Output the (X, Y) coordinate of the center of the cell containing the given text.  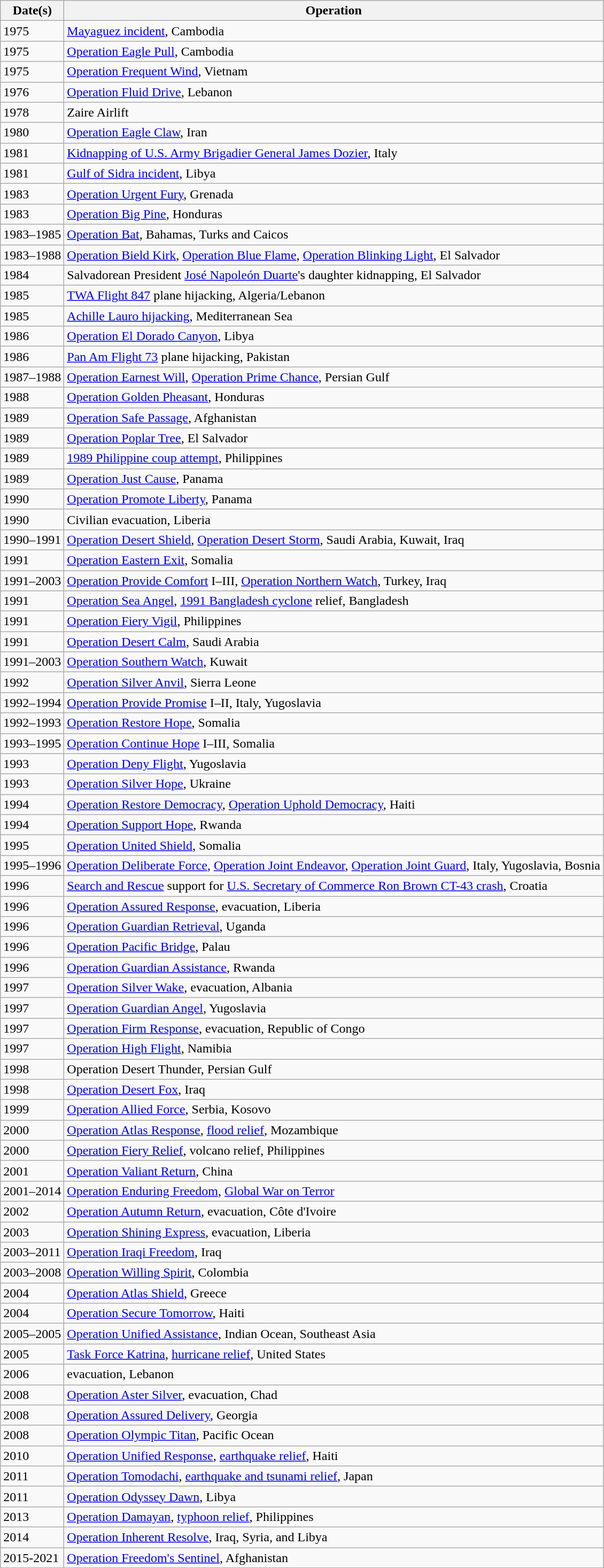
Operation Fiery Vigil, Philippines (334, 621)
Operation Eagle Pull, Cambodia (334, 51)
Operation Desert Shield, Operation Desert Storm, Saudi Arabia, Kuwait, Iraq (334, 540)
Operation Pacific Bridge, Palau (334, 947)
2005 (32, 1354)
1990–1991 (32, 540)
Task Force Katrina, hurricane relief, United States (334, 1354)
Kidnapping of U.S. Army Brigadier General James Dozier, Italy (334, 153)
Operation Allied Force, Serbia, Kosovo (334, 1110)
Gulf of Sidra incident, Libya (334, 173)
Operation Inherent Resolve, Iraq, Syria, and Libya (334, 1537)
Operation Iraqi Freedom, Iraq (334, 1252)
Operation Desert Calm, Saudi Arabia (334, 642)
Operation Eastern Exit, Somalia (334, 560)
Civilian evacuation, Liberia (334, 519)
Operation (334, 11)
Operation Aster Silver, evacuation, Chad (334, 1395)
Operation Bield Kirk, Operation Blue Flame, Operation Blinking Light, El Salvador (334, 255)
1992 (32, 682)
2005–2005 (32, 1334)
Operation Deny Flight, Yugoslavia (334, 764)
2001–2014 (32, 1191)
1995 (32, 845)
Zaire Airlift (334, 112)
Operation Freedom's Sentinel, Afghanistan (334, 1558)
1978 (32, 112)
1976 (32, 92)
Date(s) (32, 11)
Operation Guardian Assistance, Rwanda (334, 967)
2010 (32, 1456)
Operation Unified Response, earthquake relief, Haiti (334, 1456)
1984 (32, 275)
Operation Damayan, typhoon relief, Philippines (334, 1517)
2006 (32, 1374)
Operation Silver Hope, Ukraine (334, 784)
1987–1988 (32, 377)
Operation Olympic Titan, Pacific Ocean (334, 1435)
1992–1993 (32, 723)
2014 (32, 1537)
Operation Continue Hope I–III, Somalia (334, 743)
Operation Autumn Return, evacuation, Côte d'Ivoire (334, 1211)
Operation Support Hope, Rwanda (334, 825)
1992–1994 (32, 703)
Operation Valiant Return, China (334, 1171)
Operation Fluid Drive, Lebanon (334, 92)
Operation United Shield, Somalia (334, 845)
2015-2021 (32, 1558)
Operation Safe Passage, Afghanistan (334, 418)
Operation Guardian Retrieval, Uganda (334, 927)
Operation Assured Response, evacuation, Liberia (334, 906)
Operation Promote Liberty, Panama (334, 499)
Operation Firm Response, evacuation, Republic of Congo (334, 1028)
Operation Restore Hope, Somalia (334, 723)
Operation Golden Pheasant, Honduras (334, 397)
1988 (32, 397)
Operation Bat, Bahamas, Turks and Caicos (334, 234)
1995–1996 (32, 865)
Operation Shining Express, evacuation, Liberia (334, 1232)
Operation Willing Spirit, Colombia (334, 1273)
Operation Fiery Relief, volcano relief, Philippines (334, 1150)
Operation Eagle Claw, Iran (334, 133)
1983–1985 (32, 234)
Operation Odyssey Dawn, Libya (334, 1496)
Operation Guardian Angel, Yugoslavia (334, 1008)
Operation Deliberate Force, Operation Joint Endeavor, Operation Joint Guard, Italy, Yugoslavia, Bosnia (334, 865)
Operation Atlas Shield, Greece (334, 1293)
2003 (32, 1232)
2013 (32, 1517)
Salvadorean President José Napoleón Duarte's daughter kidnapping, El Salvador (334, 275)
Operation Silver Anvil, Sierra Leone (334, 682)
Operation Atlas Response, flood relief, Mozambique (334, 1130)
Operation Enduring Freedom, Global War on Terror (334, 1191)
Operation Desert Fox, Iraq (334, 1089)
Operation Provide Promise I–II, Italy, Yugoslavia (334, 703)
1983–1988 (32, 255)
Operation High Flight, Namibia (334, 1049)
Search and Rescue support for U.S. Secretary of Commerce Ron Brown CT-43 crash, Croatia (334, 886)
Operation El Dorado Canyon, Libya (334, 336)
Pan Am Flight 73 plane hijacking, Pakistan (334, 357)
2003–2011 (32, 1252)
Operation Silver Wake, evacuation, Albania (334, 988)
1989 Philippine coup attempt, Philippines (334, 458)
1999 (32, 1110)
Operation Assured Delivery, Georgia (334, 1415)
Operation Sea Angel, 1991 Bangladesh cyclone relief, Bangladesh (334, 601)
Operation Poplar Tree, El Salvador (334, 438)
Operation Tomodachi, earthquake and tsunami relief, Japan (334, 1476)
Operation Restore Democracy, Operation Uphold Democracy, Haiti (334, 804)
TWA Flight 847 plane hijacking, Algeria/Lebanon (334, 296)
evacuation, Lebanon (334, 1374)
Operation Secure Tomorrow, Haiti (334, 1313)
2003–2008 (32, 1273)
Operation Unified Assistance, Indian Ocean, Southeast Asia (334, 1334)
1993–1995 (32, 743)
Operation Urgent Fury, Grenada (334, 194)
Operation Earnest Will, Operation Prime Chance, Persian Gulf (334, 377)
Operation Provide Comfort I–III, Operation Northern Watch, Turkey, Iraq (334, 580)
Achille Lauro hijacking, Mediterranean Sea (334, 316)
Operation Desert Thunder, Persian Gulf (334, 1069)
Mayaguez incident, Cambodia (334, 31)
2001 (32, 1171)
1980 (32, 133)
Operation Frequent Wind, Vietnam (334, 72)
2002 (32, 1211)
Operation Southern Watch, Kuwait (334, 662)
Operation Big Pine, Honduras (334, 214)
Operation Just Cause, Panama (334, 479)
